Scan for the cell matching the given text and deliver its (x, y) coordinate at center. 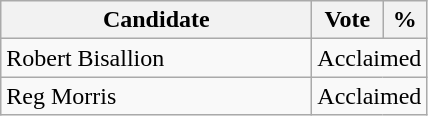
% (405, 20)
Robert Bisallion (156, 58)
Vote (348, 20)
Candidate (156, 20)
Reg Morris (156, 96)
